Detect which cell encompasses the target text, then output its [X, Y] center coordinate. 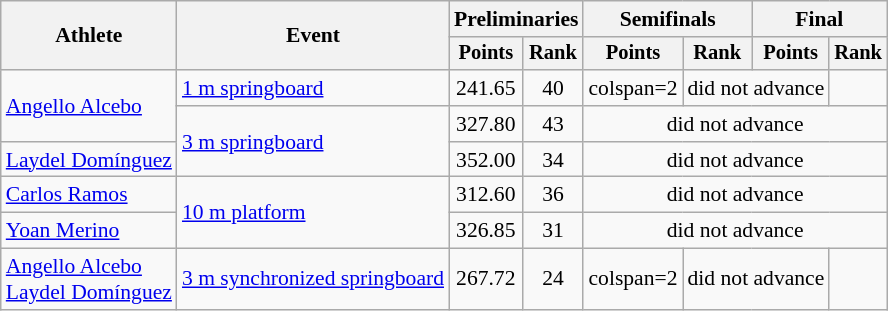
Laydel Domínguez [89, 160]
24 [554, 280]
3 m springboard [313, 142]
10 m platform [313, 212]
327.80 [486, 124]
Final [820, 19]
267.72 [486, 280]
352.00 [486, 160]
Angello AlceboLaydel Domínguez [89, 280]
Semifinals [667, 19]
Athlete [89, 36]
34 [554, 160]
43 [554, 124]
Angello Alcebo [89, 106]
Carlos Ramos [89, 195]
31 [554, 231]
40 [554, 88]
Yoan Merino [89, 231]
1 m springboard [313, 88]
241.65 [486, 88]
312.60 [486, 195]
Event [313, 36]
3 m synchronized springboard [313, 280]
36 [554, 195]
Preliminaries [516, 19]
326.85 [486, 231]
